Extract the [X, Y] coordinate from the center of the cell holding the provided text.  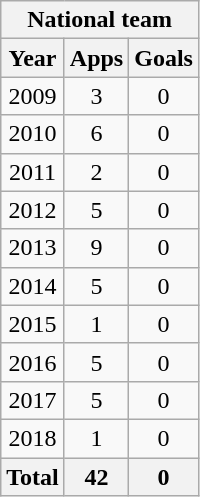
Year [33, 58]
9 [96, 248]
3 [96, 96]
2011 [33, 172]
Apps [96, 58]
42 [96, 477]
2016 [33, 362]
2012 [33, 210]
6 [96, 134]
2010 [33, 134]
2018 [33, 438]
National team [100, 20]
2015 [33, 324]
Goals [164, 58]
Total [33, 477]
2017 [33, 400]
2 [96, 172]
2014 [33, 286]
2009 [33, 96]
2013 [33, 248]
